Extract the [x, y] coordinate from the center of the cell holding the provided text.  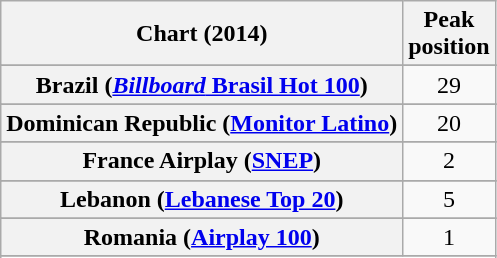
5 [449, 199]
20 [449, 123]
1 [449, 237]
29 [449, 85]
Lebanon (Lebanese Top 20) [202, 199]
Brazil (Billboard Brasil Hot 100) [202, 85]
France Airplay (SNEP) [202, 161]
Dominican Republic (Monitor Latino) [202, 123]
Peakposition [449, 34]
Chart (2014) [202, 34]
2 [449, 161]
Romania (Airplay 100) [202, 237]
